Provide the [x, y] coordinate of the cell's center where the given text is located.  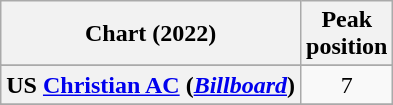
Chart (2022) [151, 34]
7 [347, 85]
Peak position [347, 34]
US Christian AC (Billboard) [151, 85]
